Locate the cell with the specified text and output its [X, Y] center coordinate. 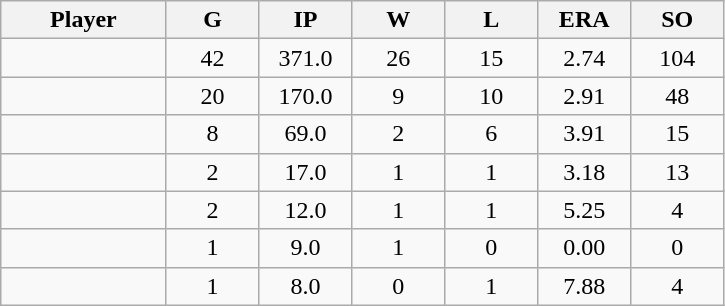
3.91 [584, 134]
20 [212, 96]
9.0 [306, 248]
26 [398, 58]
SO [678, 20]
2.91 [584, 96]
8.0 [306, 286]
8 [212, 134]
6 [492, 134]
17.0 [306, 172]
L [492, 20]
ERA [584, 20]
12.0 [306, 210]
69.0 [306, 134]
10 [492, 96]
2.74 [584, 58]
42 [212, 58]
5.25 [584, 210]
9 [398, 96]
7.88 [584, 286]
13 [678, 172]
3.18 [584, 172]
371.0 [306, 58]
0.00 [584, 248]
G [212, 20]
IP [306, 20]
48 [678, 96]
Player [84, 20]
170.0 [306, 96]
104 [678, 58]
W [398, 20]
